Locate the cell with the specified text and output its [X, Y] center coordinate. 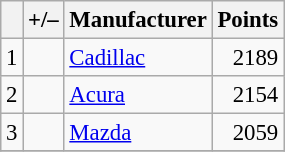
2189 [248, 58]
2154 [248, 95]
3 [12, 133]
Acura [138, 95]
Mazda [138, 133]
Cadillac [138, 58]
Points [248, 20]
1 [12, 58]
2 [12, 95]
Manufacturer [138, 20]
+/– [44, 20]
2059 [248, 133]
